Pinpoint the cell where the given text exists, returning its (X, Y) midpoint coordinate. 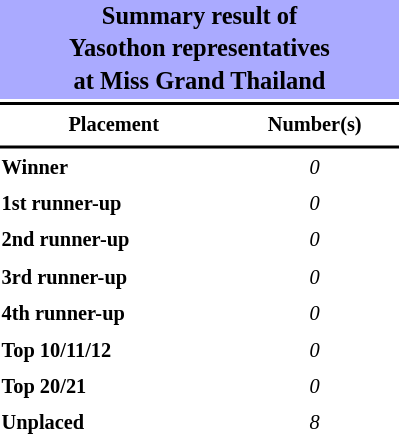
Top 10/11/12 (114, 351)
1st runner-up (114, 204)
Summary result ofYasothon representativesat Miss Grand Thailand (200, 50)
3rd runner-up (114, 278)
Placement (114, 125)
4th runner-up (114, 314)
2nd runner-up (114, 241)
Number(s) (314, 125)
Winner (114, 168)
Top 20/21 (114, 387)
